Return the [X, Y] coordinate for the center point of the cell that contains the specified text.  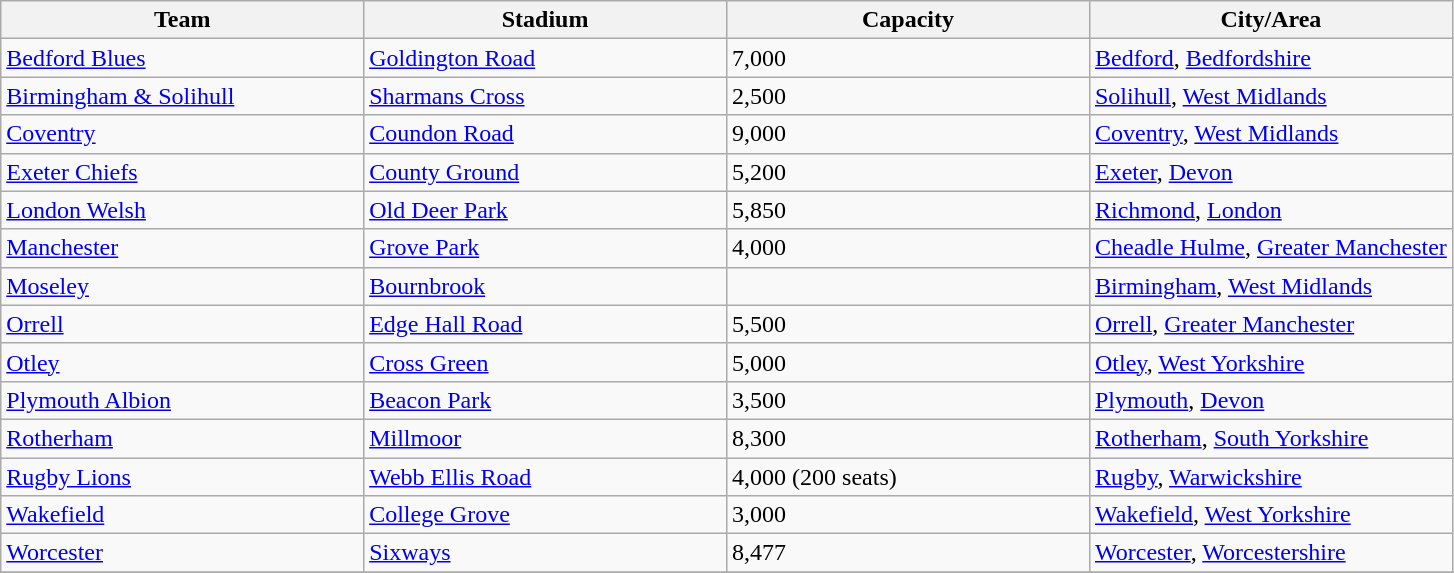
London Welsh [182, 210]
Exeter, Devon [1270, 172]
Stadium [546, 20]
Coundon Road [546, 134]
7,000 [908, 58]
City/Area [1270, 20]
Orrell, Greater Manchester [1270, 324]
5,850 [908, 210]
Cheadle Hulme, Greater Manchester [1270, 248]
Orrell [182, 324]
Birmingham & Solihull [182, 96]
County Ground [546, 172]
Manchester [182, 248]
3,500 [908, 400]
Beacon Park [546, 400]
8,477 [908, 553]
4,000 (200 seats) [908, 477]
Goldington Road [546, 58]
5,000 [908, 362]
Worcester, Worcestershire [1270, 553]
Rugby Lions [182, 477]
Otley, West Yorkshire [1270, 362]
Old Deer Park [546, 210]
Rotherham [182, 438]
5,200 [908, 172]
Richmond, London [1270, 210]
4,000 [908, 248]
Rotherham, South Yorkshire [1270, 438]
Bedford Blues [182, 58]
Birmingham, West Midlands [1270, 286]
Wakefield, West Yorkshire [1270, 515]
Plymouth, Devon [1270, 400]
Grove Park [546, 248]
Sharmans Cross [546, 96]
Millmoor [546, 438]
Wakefield [182, 515]
Cross Green [546, 362]
Team [182, 20]
Exeter Chiefs [182, 172]
Otley [182, 362]
Sixways [546, 553]
Capacity [908, 20]
Bedford, Bedfordshire [1270, 58]
9,000 [908, 134]
Solihull, West Midlands [1270, 96]
Webb Ellis Road [546, 477]
Worcester [182, 553]
Bournbrook [546, 286]
3,000 [908, 515]
5,500 [908, 324]
2,500 [908, 96]
Rugby, Warwickshire [1270, 477]
Edge Hall Road [546, 324]
Plymouth Albion [182, 400]
Moseley [182, 286]
Coventry [182, 134]
8,300 [908, 438]
Coventry, West Midlands [1270, 134]
College Grove [546, 515]
